Provide the (x, y) coordinate of the cell's center where the given text is located.  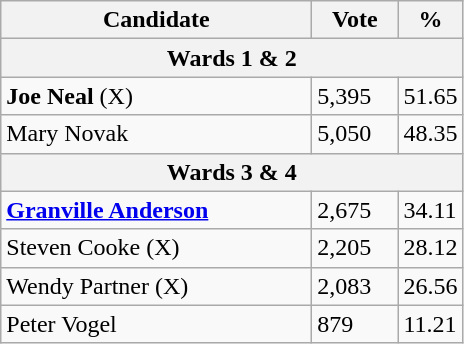
Peter Vogel (156, 324)
5,395 (355, 96)
34.11 (430, 210)
Granville Anderson (156, 210)
Steven Cooke (X) (156, 248)
51.65 (430, 96)
2,083 (355, 286)
28.12 (430, 248)
879 (355, 324)
26.56 (430, 286)
% (430, 20)
Candidate (156, 20)
Mary Novak (156, 134)
48.35 (430, 134)
2,675 (355, 210)
2,205 (355, 248)
Wards 3 & 4 (232, 172)
Vote (355, 20)
11.21 (430, 324)
Wards 1 & 2 (232, 58)
Wendy Partner (X) (156, 286)
Joe Neal (X) (156, 96)
5,050 (355, 134)
